Extract the (X, Y) coordinate from the center of the cell holding the provided text.  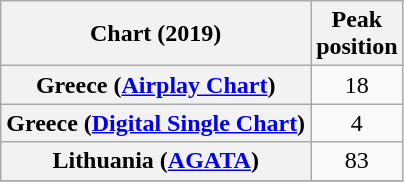
Peak position (357, 34)
18 (357, 85)
Greece (Airplay Chart) (156, 85)
Greece (Digital Single Chart) (156, 123)
Lithuania (AGATA) (156, 161)
4 (357, 123)
83 (357, 161)
Chart (2019) (156, 34)
